Find where the given text appears and provide that cell's center as [X, Y] coordinate. 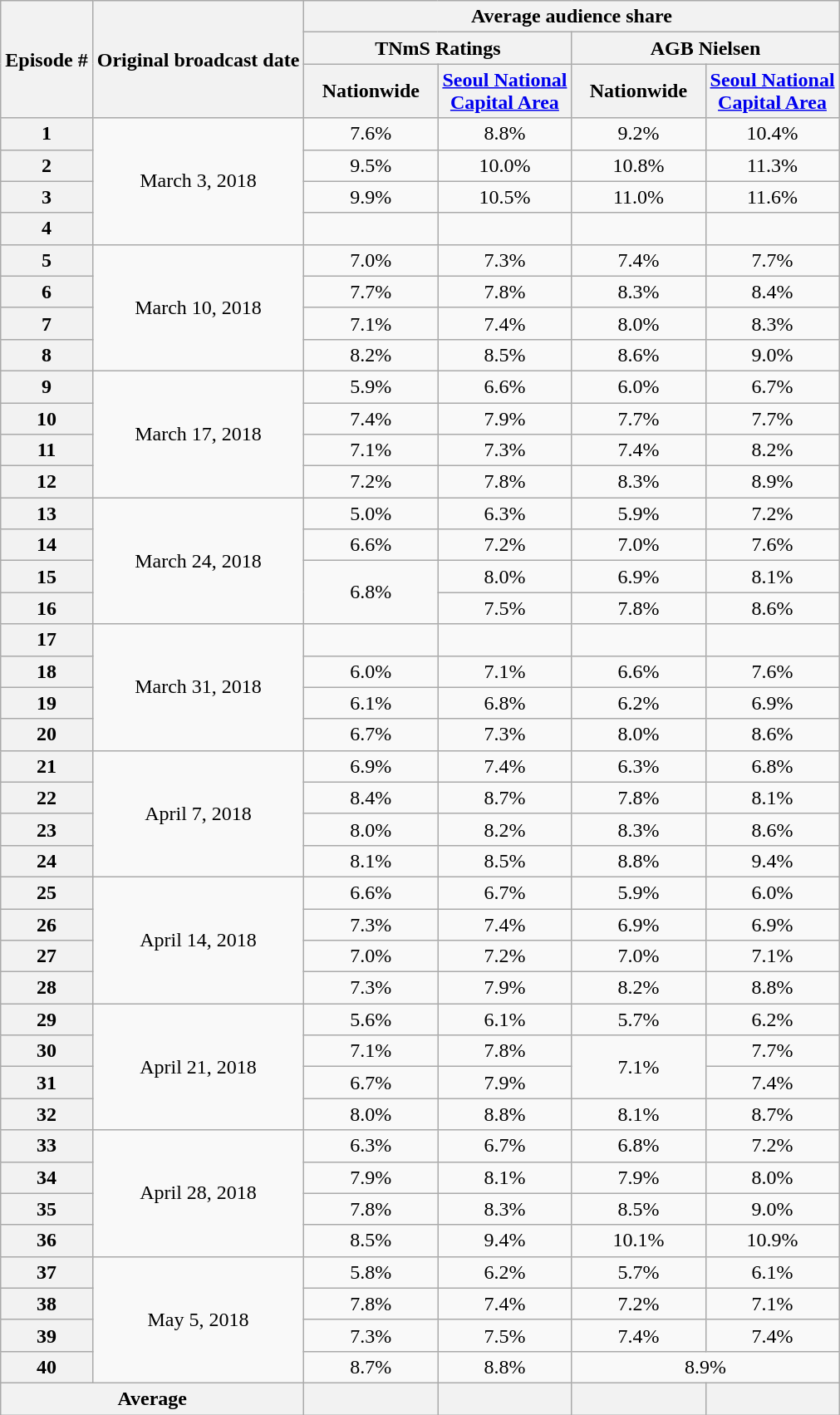
29 [47, 1019]
26 [47, 925]
28 [47, 988]
11 [47, 450]
17 [47, 640]
14 [47, 545]
34 [47, 1177]
5.6% [371, 1019]
April 7, 2018 [198, 813]
1 [47, 134]
35 [47, 1209]
9.9% [371, 197]
12 [47, 482]
24 [47, 861]
7 [47, 323]
9 [47, 386]
10.0% [505, 165]
April 14, 2018 [198, 940]
March 24, 2018 [198, 561]
27 [47, 956]
13 [47, 513]
23 [47, 829]
March 31, 2018 [198, 687]
9.2% [638, 134]
Original broadcast date [198, 60]
April 21, 2018 [198, 1067]
20 [47, 735]
5 [47, 260]
25 [47, 892]
AGB Nielsen [705, 48]
21 [47, 766]
3 [47, 197]
Average [153, 1398]
30 [47, 1051]
37 [47, 1272]
16 [47, 608]
10.5% [505, 197]
38 [47, 1304]
11.6% [773, 197]
March 17, 2018 [198, 434]
18 [47, 671]
Average audience share [572, 17]
April 28, 2018 [198, 1193]
11.3% [773, 165]
39 [47, 1335]
40 [47, 1367]
32 [47, 1114]
22 [47, 798]
9.5% [371, 165]
33 [47, 1146]
10 [47, 418]
6 [47, 292]
2 [47, 165]
10.1% [638, 1241]
10.4% [773, 134]
March 10, 2018 [198, 307]
19 [47, 703]
March 3, 2018 [198, 181]
May 5, 2018 [198, 1319]
10.9% [773, 1241]
31 [47, 1083]
15 [47, 577]
5.0% [371, 513]
10.8% [638, 165]
4 [47, 228]
5.8% [371, 1272]
8 [47, 355]
11.0% [638, 197]
Episode # [47, 60]
TNmS Ratings [438, 48]
36 [47, 1241]
